Determine the [x, y] coordinate at the center of the cell enclosing the given text.  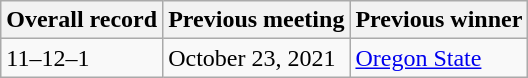
11–12–1 [82, 58]
Previous winner [439, 20]
Oregon State [439, 58]
October 23, 2021 [256, 58]
Overall record [82, 20]
Previous meeting [256, 20]
